Provide the (X, Y) coordinate of the cell's center where the given text is located.  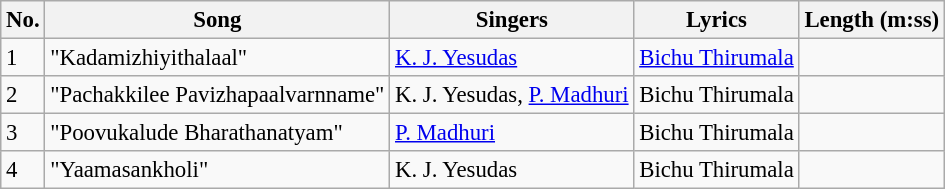
No. (23, 20)
P. Madhuri (512, 133)
3 (23, 133)
1 (23, 58)
Length (m:ss) (872, 20)
"Poovukalude Bharathanatyam" (218, 133)
Lyrics (716, 20)
4 (23, 170)
K. J. Yesudas, P. Madhuri (512, 95)
"Kadamizhiyithalaal" (218, 58)
2 (23, 95)
"Yaamasankholi" (218, 170)
Song (218, 20)
"Pachakkilee Pavizhapaalvarnname" (218, 95)
Singers (512, 20)
